Determine the [X, Y] coordinate at the center of the cell enclosing the given text.  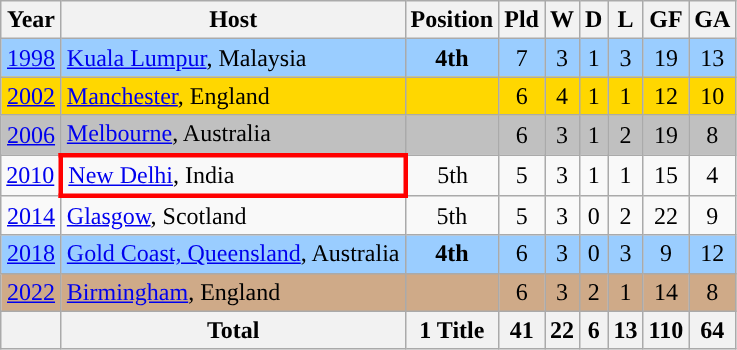
110 [666, 330]
1 Title [452, 330]
Glasgow, Scotland [233, 216]
14 [666, 292]
2010 [32, 174]
Pld [522, 20]
GA [712, 20]
2014 [32, 216]
2018 [32, 254]
L [626, 20]
15 [666, 174]
Kuala Lumpur, Malaysia [233, 58]
64 [712, 330]
GF [666, 20]
2022 [32, 292]
Position [452, 20]
1998 [32, 58]
D [594, 20]
10 [712, 96]
2006 [32, 135]
7 [522, 58]
Year [32, 20]
Birmingham, England [233, 292]
2002 [32, 96]
Melbourne, Australia [233, 135]
W [562, 20]
41 [522, 330]
New Delhi, India [233, 174]
Gold Coast, Queensland, Australia [233, 254]
Manchester, England [233, 96]
Total [233, 330]
Host [233, 20]
